Identify which cell holds the provided text, then report its [X, Y] central coordinate. 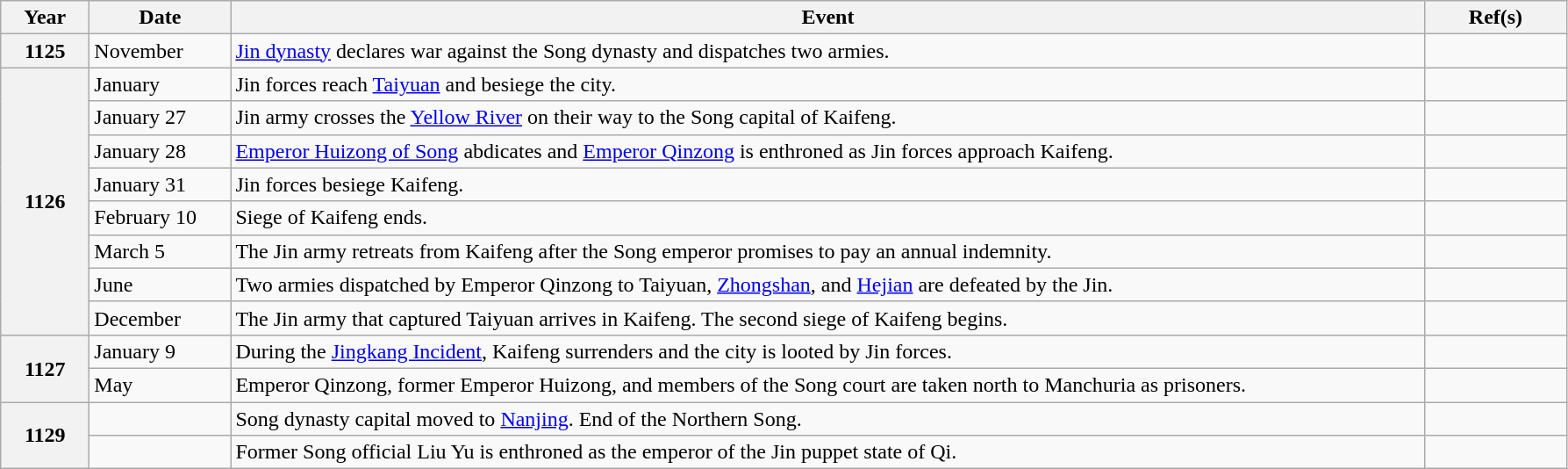
1126 [46, 201]
January 31 [160, 184]
Ref(s) [1495, 18]
Emperor Huizong of Song abdicates and Emperor Qinzong is enthroned as Jin forces approach Kaifeng. [828, 151]
Year [46, 18]
Jin army crosses the Yellow River on their way to the Song capital of Kaifeng. [828, 118]
June [160, 285]
1127 [46, 368]
January 28 [160, 151]
January 9 [160, 351]
Jin forces reach Taiyuan and besiege the city. [828, 84]
Siege of Kaifeng ends. [828, 218]
Song dynasty capital moved to Nanjing. End of the Northern Song. [828, 419]
The Jin army retreats from Kaifeng after the Song emperor promises to pay an annual indemnity. [828, 251]
Event [828, 18]
Former Song official Liu Yu is enthroned as the emperor of the Jin puppet state of Qi. [828, 452]
The Jin army that captured Taiyuan arrives in Kaifeng. The second siege of Kaifeng begins. [828, 318]
March 5 [160, 251]
1129 [46, 436]
Jin forces besiege Kaifeng. [828, 184]
Jin dynasty declares war against the Song dynasty and dispatches two armies. [828, 51]
Emperor Qinzong, former Emperor Huizong, and members of the Song court are taken north to Manchuria as prisoners. [828, 385]
May [160, 385]
Two armies dispatched by Emperor Qinzong to Taiyuan, Zhongshan, and Hejian are defeated by the Jin. [828, 285]
December [160, 318]
Date [160, 18]
November [160, 51]
January 27 [160, 118]
1125 [46, 51]
During the Jingkang Incident, Kaifeng surrenders and the city is looted by Jin forces. [828, 351]
January [160, 84]
February 10 [160, 218]
